Search for the cell housing the specified text and yield its (x, y) center coordinate. 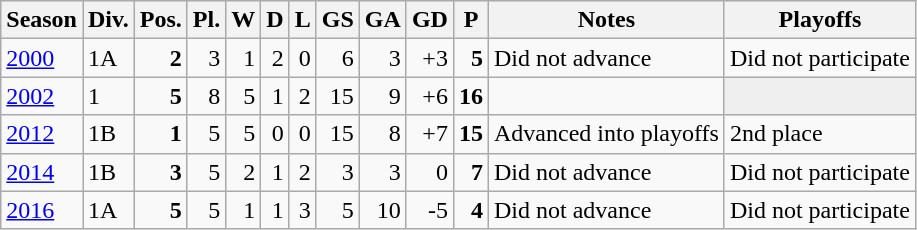
+6 (430, 96)
D (275, 20)
10 (382, 210)
-5 (430, 210)
4 (470, 210)
Advanced into playoffs (607, 134)
2012 (42, 134)
7 (470, 172)
Div. (108, 20)
2nd place (820, 134)
2016 (42, 210)
+7 (430, 134)
Pos. (160, 20)
GA (382, 20)
P (470, 20)
+3 (430, 58)
GD (430, 20)
6 (338, 58)
Pl. (206, 20)
L (302, 20)
Season (42, 20)
Playoffs (820, 20)
2000 (42, 58)
9 (382, 96)
GS (338, 20)
16 (470, 96)
Notes (607, 20)
2002 (42, 96)
W (244, 20)
2014 (42, 172)
